Capture the cell that displays the provided text and extract its (x, y) central coordinate. 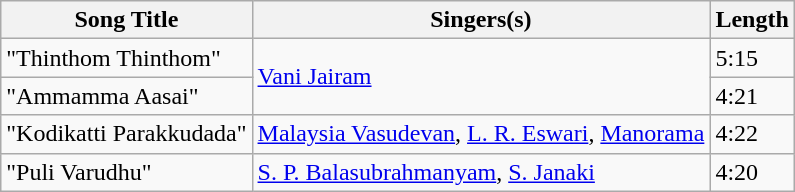
"Thinthom Thinthom" (126, 58)
"Ammamma Aasai" (126, 96)
4:22 (752, 134)
S. P. Balasubrahmanyam, S. Janaki (481, 172)
5:15 (752, 58)
Length (752, 20)
Vani Jairam (481, 77)
"Kodikatti Parakkudada" (126, 134)
Singers(s) (481, 20)
Song Title (126, 20)
4:21 (752, 96)
"Puli Varudhu" (126, 172)
Malaysia Vasudevan, L. R. Eswari, Manorama (481, 134)
4:20 (752, 172)
